Identify which cell holds the provided text, then report its [X, Y] central coordinate. 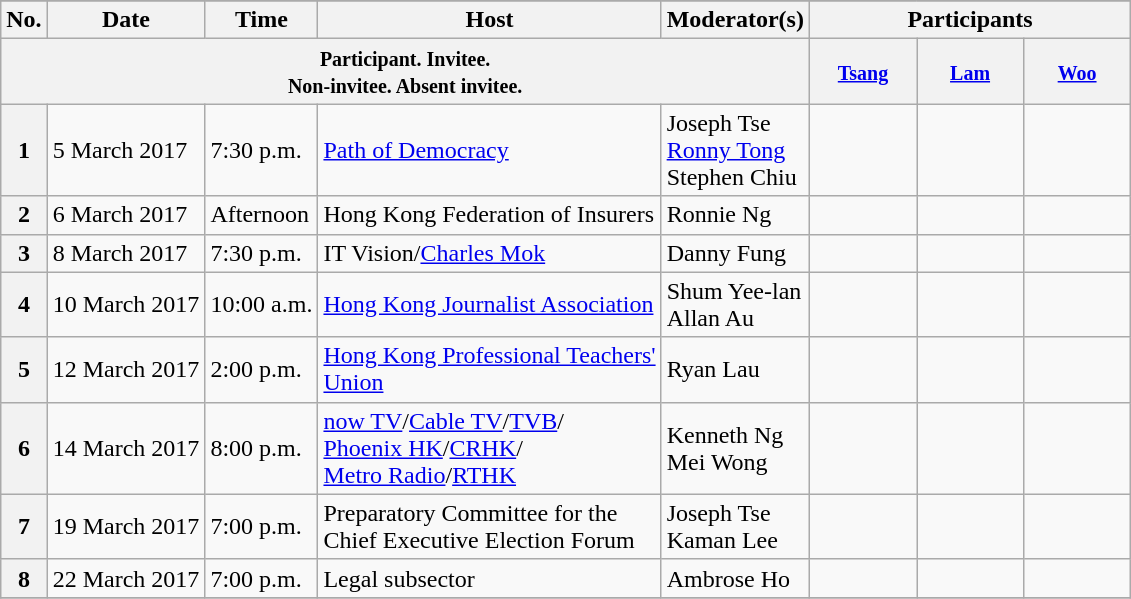
Afternoon [262, 215]
14 March 2017 [126, 448]
Joseph TseKaman Lee [735, 526]
Ryan Lau [735, 370]
Joseph TseRonny TongStephen Chiu [735, 150]
Ambrose Ho [735, 578]
5 [24, 370]
Host [490, 20]
Participants [970, 20]
2 [24, 215]
Path of Democracy [490, 150]
Date [126, 20]
Legal subsector [490, 578]
8 March 2017 [126, 253]
10 March 2017 [126, 304]
Danny Fung [735, 253]
1 [24, 150]
Ronnie Ng [735, 215]
8 [24, 578]
now TV/Cable TV/TVB/Phoenix HK/CRHK/Metro Radio/RTHK [490, 448]
Hong Kong Professional Teachers'Union [490, 370]
Kenneth Ng Mei Wong [735, 448]
5 March 2017 [126, 150]
Woo [1078, 72]
3 [24, 253]
Lam [970, 72]
IT Vision/Charles Mok [490, 253]
2:00 p.m. [262, 370]
19 March 2017 [126, 526]
Preparatory Committee for theChief Executive Election Forum [490, 526]
Shum Yee-lan Allan Au [735, 304]
7 [24, 526]
22 March 2017 [126, 578]
10:00 a.m. [262, 304]
4 [24, 304]
Hong Kong Journalist Association [490, 304]
Moderator(s) [735, 20]
Tsang [862, 72]
Hong Kong Federation of Insurers [490, 215]
8:00 p.m. [262, 448]
6 [24, 448]
12 March 2017 [126, 370]
No. [24, 20]
6 March 2017 [126, 215]
Participant. Invitee. Non-invitee. Absent invitee. [406, 72]
Time [262, 20]
